For the text-containing cell, return its midpoint in (x, y) coordinate format. 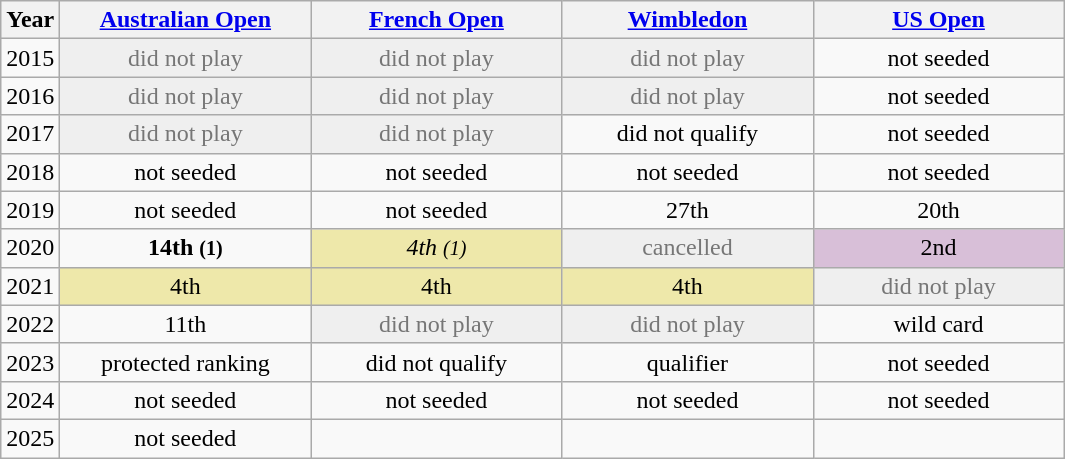
2021 (30, 286)
2024 (30, 400)
2022 (30, 324)
US Open (938, 20)
2019 (30, 210)
2016 (30, 96)
wild card (938, 324)
11th (186, 324)
2025 (30, 438)
protected ranking (186, 362)
2023 (30, 362)
cancelled (688, 248)
20th (938, 210)
14th (1) (186, 248)
Australian Open (186, 20)
2020 (30, 248)
27th (688, 210)
4th (1) (436, 248)
Year (30, 20)
2018 (30, 172)
Wimbledon (688, 20)
2nd (938, 248)
French Open (436, 20)
2017 (30, 134)
qualifier (688, 362)
2015 (30, 58)
